Identify which cell holds the provided text, then report its [X, Y] central coordinate. 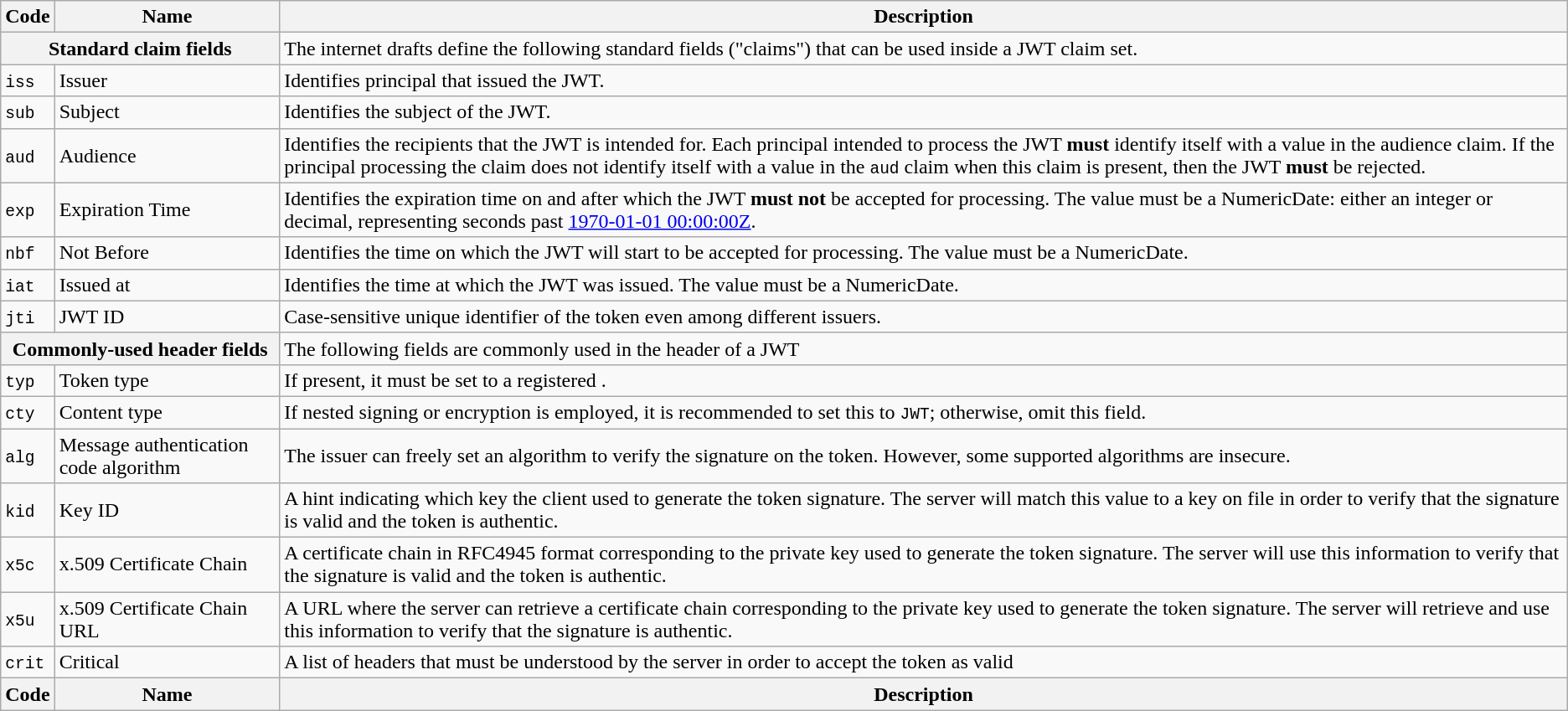
iss [28, 80]
JWT ID [168, 317]
x5u [28, 620]
The following fields are commonly used in the header of a JWT [923, 348]
Not Before [168, 253]
Subject [168, 112]
jti [28, 317]
Content type [168, 412]
x.509 Certificate Chain [168, 564]
typ [28, 380]
iat [28, 285]
If present, it must be set to a registered . [923, 380]
The issuer can freely set an algorithm to verify the signature on the token. However, some supported algorithms are insecure. [923, 456]
crit [28, 662]
nbf [28, 253]
If nested signing or encryption is employed, it is recommended to set this to JWT; otherwise, omit this field. [923, 412]
Audience [168, 156]
Identifies the time at which the JWT was issued. The value must be a NumericDate. [923, 285]
The internet drafts define the following standard fields ("claims") that can be used inside a JWT claim set. [923, 49]
Case-sensitive unique identifier of the token even among different issuers. [923, 317]
Standard claim fields [141, 49]
exp [28, 209]
Key ID [168, 511]
x5c [28, 564]
cty [28, 412]
Issuer [168, 80]
A list of headers that must be understood by the server in order to accept the token as valid [923, 662]
Token type [168, 380]
Commonly-used header fields [141, 348]
sub [28, 112]
kid [28, 511]
Identifies the time on which the JWT will start to be accepted for processing. The value must be a NumericDate. [923, 253]
aud [28, 156]
Identifies principal that issued the JWT. [923, 80]
Message authentication code algorithm [168, 456]
Critical [168, 662]
Issued at [168, 285]
Identifies the subject of the JWT. [923, 112]
Expiration Time [168, 209]
alg [28, 456]
x.509 Certificate Chain URL [168, 620]
